Capture the cell that displays the provided text and extract its [x, y] central coordinate. 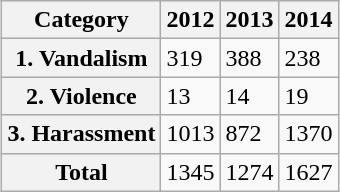
238 [308, 58]
2012 [190, 20]
19 [308, 96]
2014 [308, 20]
1013 [190, 134]
2013 [250, 20]
13 [190, 96]
1345 [190, 172]
319 [190, 58]
1627 [308, 172]
1274 [250, 172]
388 [250, 58]
872 [250, 134]
2. Violence [82, 96]
14 [250, 96]
1. Vandalism [82, 58]
1370 [308, 134]
3. Harassment [82, 134]
Category [82, 20]
Total [82, 172]
